Determine the [X, Y] coordinate at the center of the cell enclosing the given text.  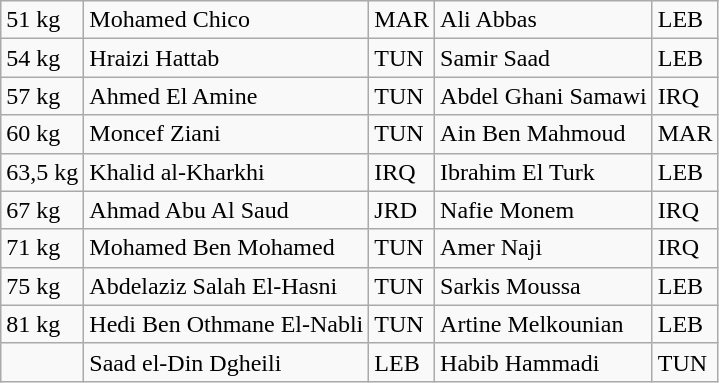
Ahmed El Amine [226, 96]
Ali Abbas [544, 20]
JRD [402, 210]
Amer Naji [544, 248]
63,5 kg [42, 172]
Khalid al-Kharkhi [226, 172]
71 kg [42, 248]
Moncef Ziani [226, 134]
81 kg [42, 324]
Nafie Monem [544, 210]
57 kg [42, 96]
67 kg [42, 210]
Abdelaziz Salah El-Hasni [226, 286]
Ain Ben Mahmoud [544, 134]
Samir Saad [544, 58]
Habib Hammadi [544, 362]
Mohamed Chico [226, 20]
60 kg [42, 134]
Ahmad Abu Al Saud [226, 210]
Sarkis Moussa [544, 286]
Artine Melkounian [544, 324]
Ibrahim El Turk [544, 172]
75 kg [42, 286]
51 kg [42, 20]
Mohamed Ben Mohamed [226, 248]
Saad el-Din Dgheili [226, 362]
54 kg [42, 58]
Hraizi Hattab [226, 58]
Hedi Ben Othmane El-Nabli [226, 324]
Abdel Ghani Samawi [544, 96]
